Detect which cell encompasses the target text, then output its (x, y) center coordinate. 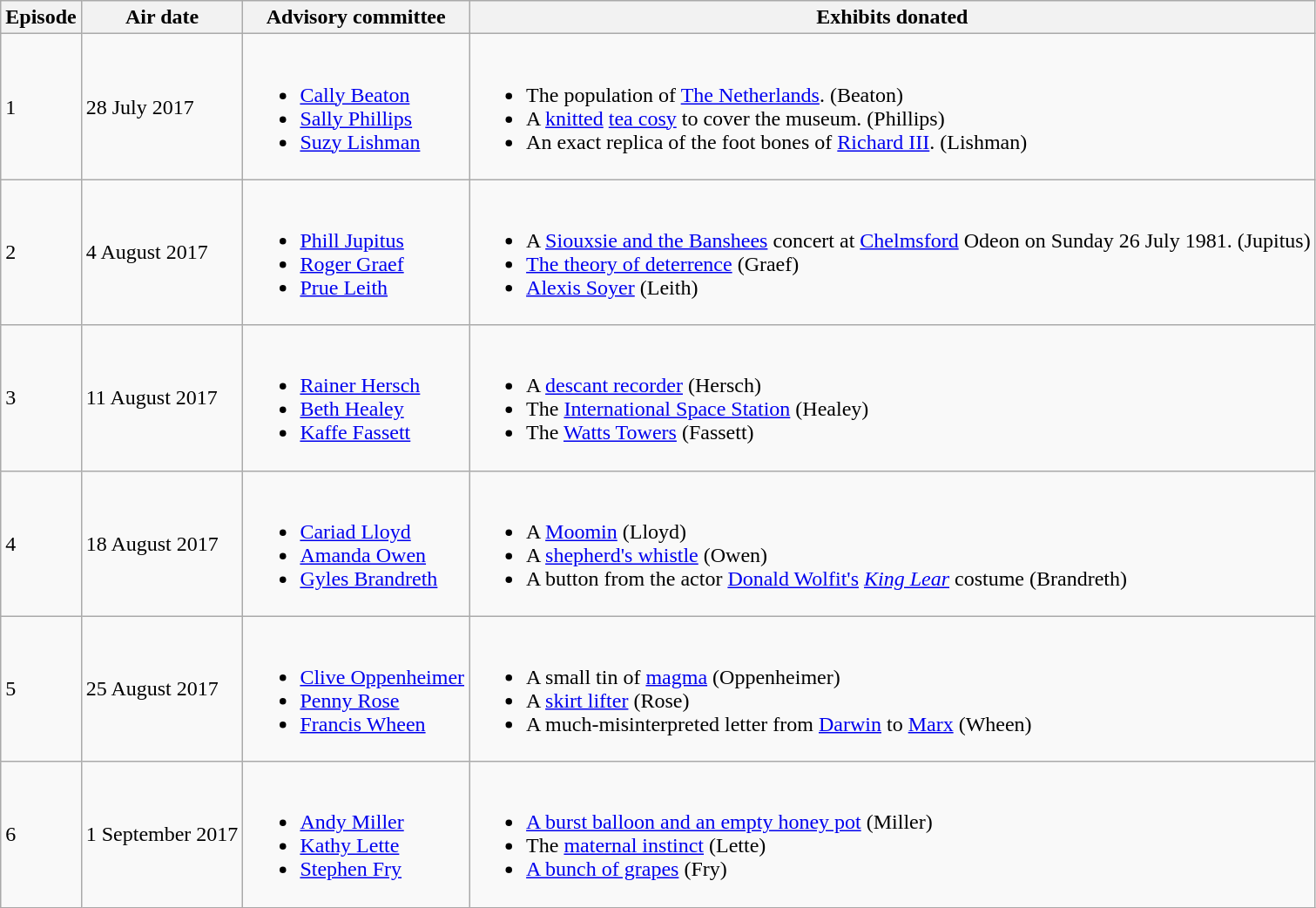
2 (41, 253)
18 August 2017 (162, 544)
Advisory committee (356, 17)
A descant recorder (Hersch)The International Space Station (Healey)The Watts Towers (Fassett) (893, 397)
3 (41, 397)
1 (41, 106)
Exhibits donated (893, 17)
Andy MillerKathy LetteStephen Fry (356, 835)
A small tin of magma (Oppenheimer)A skirt lifter (Rose)A much-misinterpreted letter from Darwin to Marx (Wheen) (893, 688)
Rainer HerschBeth HealeyKaffe Fassett (356, 397)
A Siouxsie and the Banshees concert at Chelmsford Odeon on Sunday 26 July 1981. (Jupitus)The theory of deterrence (Graef)Alexis Soyer (Leith) (893, 253)
Air date (162, 17)
Cally BeatonSally PhillipsSuzy Lishman (356, 106)
A burst balloon and an empty honey pot (Miller)The maternal instinct (Lette)A bunch of grapes (Fry) (893, 835)
11 August 2017 (162, 397)
6 (41, 835)
A Moomin (Lloyd)A shepherd's whistle (Owen)A button from the actor Donald Wolfit's King Lear costume (Brandreth) (893, 544)
1 September 2017 (162, 835)
Clive OppenheimerPenny RoseFrancis Wheen (356, 688)
4 (41, 544)
28 July 2017 (162, 106)
5 (41, 688)
Cariad LloydAmanda OwenGyles Brandreth (356, 544)
Phill JupitusRoger GraefPrue Leith (356, 253)
25 August 2017 (162, 688)
4 August 2017 (162, 253)
Episode (41, 17)
